Detect which cell encompasses the target text, then output its [X, Y] center coordinate. 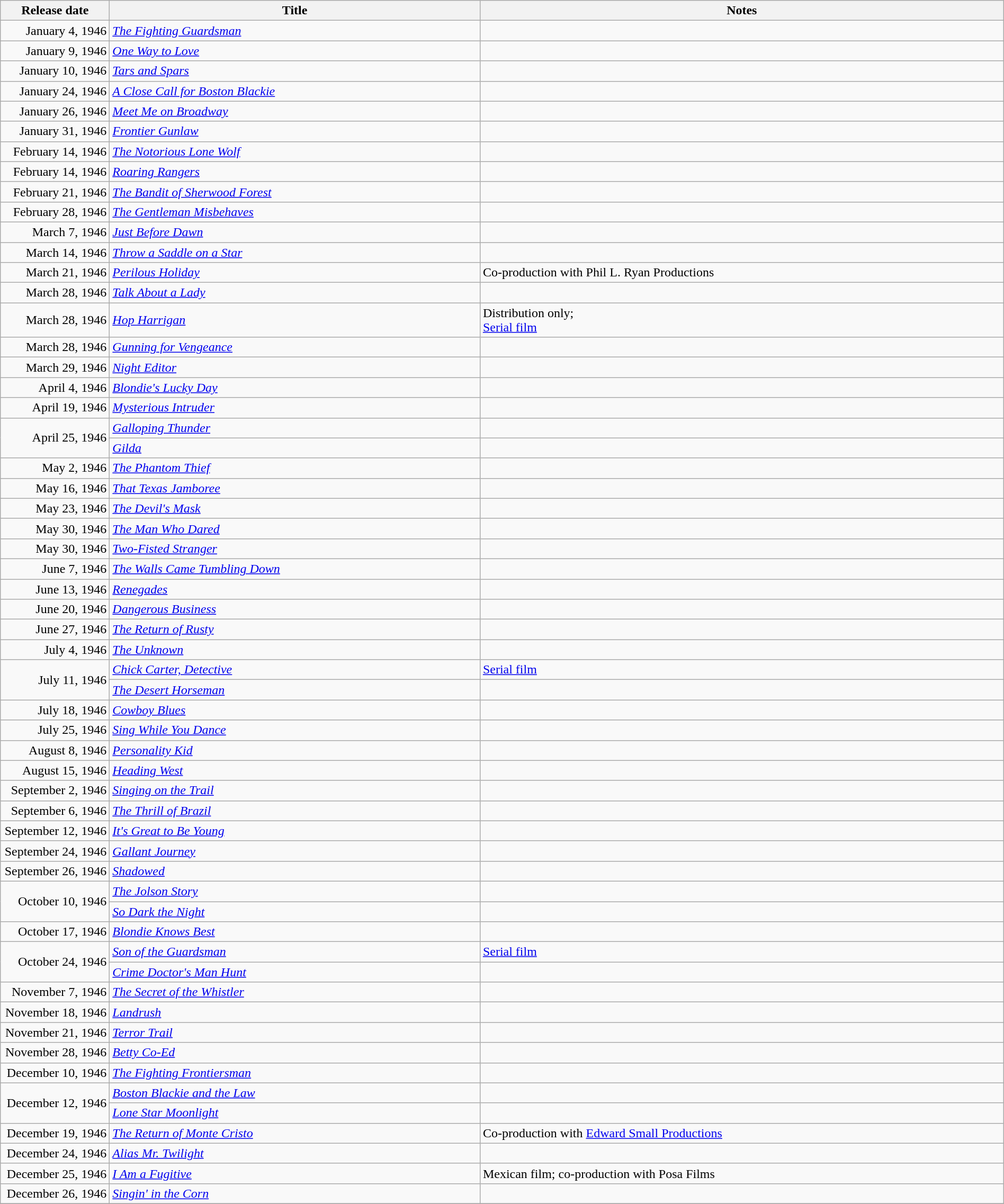
The Desert Horseman [295, 690]
October 24, 1946 [55, 962]
May 2, 1946 [55, 468]
December 19, 1946 [55, 1133]
May 23, 1946 [55, 508]
Meet Me on Broadway [295, 111]
June 7, 1946 [55, 569]
Talk About a Lady [295, 293]
It's Great to Be Young [295, 831]
July 25, 1946 [55, 730]
Heading West [295, 770]
August 15, 1946 [55, 770]
The Unknown [295, 650]
Dangerous Business [295, 609]
September 6, 1946 [55, 811]
December 10, 1946 [55, 1073]
June 20, 1946 [55, 609]
I Am a Fugitive [295, 1173]
Mysterious Intruder [295, 408]
The Secret of the Whistler [295, 992]
April 4, 1946 [55, 388]
That Texas Jamboree [295, 488]
March 7, 1946 [55, 232]
June 13, 1946 [55, 589]
A Close Call for Boston Blackie [295, 91]
October 17, 1946 [55, 932]
April 25, 1946 [55, 438]
The Phantom Thief [295, 468]
Blondie Knows Best [295, 932]
Co-production with Edward Small Productions [741, 1133]
Terror Trail [295, 1032]
Notes [741, 11]
May 16, 1946 [55, 488]
Cowboy Blues [295, 710]
Renegades [295, 589]
The Gentleman Misbehaves [295, 212]
April 19, 1946 [55, 408]
February 28, 1946 [55, 212]
So Dark the Night [295, 911]
Crime Doctor's Man Hunt [295, 972]
The Notorious Lone Wolf [295, 151]
February 21, 1946 [55, 192]
Singing on the Trail [295, 790]
September 12, 1946 [55, 831]
Title [295, 11]
Son of the Guardsman [295, 952]
Shadowed [295, 871]
Sing While You Dance [295, 730]
January 31, 1946 [55, 131]
One Way to Love [295, 51]
The Fighting Frontiersman [295, 1073]
Release date [55, 11]
July 4, 1946 [55, 650]
The Walls Came Tumbling Down [295, 569]
The Bandit of Sherwood Forest [295, 192]
The Return of Rusty [295, 630]
January 24, 1946 [55, 91]
March 21, 1946 [55, 273]
December 26, 1946 [55, 1193]
Perilous Holiday [295, 273]
Betty Co-Ed [295, 1053]
Gallant Journey [295, 851]
Roaring Rangers [295, 172]
November 28, 1946 [55, 1053]
September 24, 1946 [55, 851]
January 26, 1946 [55, 111]
Lone Star Moonlight [295, 1113]
The Man Who Dared [295, 528]
Frontier Gunlaw [295, 131]
Hop Harrigan [295, 320]
November 21, 1946 [55, 1032]
Tars and Spars [295, 71]
March 29, 1946 [55, 367]
January 4, 1946 [55, 31]
The Devil's Mask [295, 508]
January 9, 1946 [55, 51]
October 10, 1946 [55, 901]
Co-production with Phil L. Ryan Productions [741, 273]
January 10, 1946 [55, 71]
Throw a Saddle on a Star [295, 253]
Blondie's Lucky Day [295, 388]
Night Editor [295, 367]
Two-Fisted Stranger [295, 549]
Just Before Dawn [295, 232]
November 7, 1946 [55, 992]
The Thrill of Brazil [295, 811]
Mexican film; co-production with Posa Films [741, 1173]
Galloping Thunder [295, 428]
Landrush [295, 1012]
Gunning for Vengeance [295, 347]
August 8, 1946 [55, 750]
December 24, 1946 [55, 1153]
November 18, 1946 [55, 1012]
September 2, 1946 [55, 790]
September 26, 1946 [55, 871]
Alias Mr. Twilight [295, 1153]
Singin' in the Corn [295, 1193]
Personality Kid [295, 750]
Chick Carter, Detective [295, 670]
Boston Blackie and the Law [295, 1093]
The Return of Monte Cristo [295, 1133]
The Jolson Story [295, 891]
December 25, 1946 [55, 1173]
The Fighting Guardsman [295, 31]
July 18, 1946 [55, 710]
Gilda [295, 448]
March 14, 1946 [55, 253]
December 12, 1946 [55, 1103]
Distribution only;Serial film [741, 320]
July 11, 1946 [55, 680]
June 27, 1946 [55, 630]
